Output the (X, Y) coordinate of the center of the cell containing the given text.  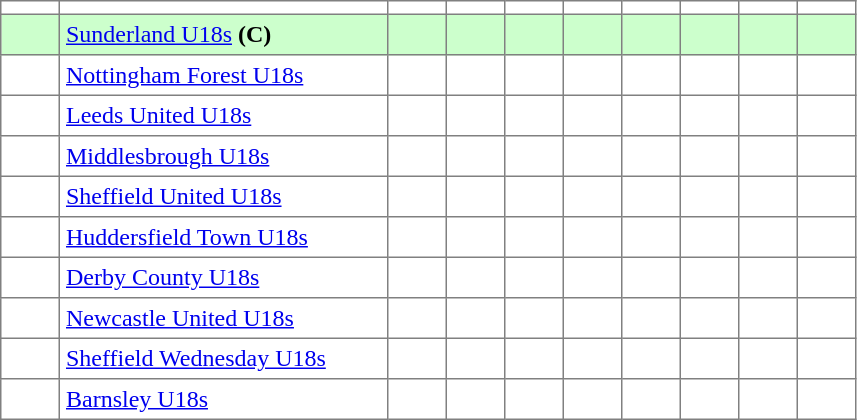
Nottingham Forest U18s (223, 75)
Barnsley U18s (223, 399)
Derby County U18s (223, 277)
Huddersfield Town U18s (223, 237)
Middlesbrough U18s (223, 156)
Leeds United U18s (223, 115)
Sunderland U18s (C) (223, 34)
Sheffield Wednesday U18s (223, 358)
Newcastle United U18s (223, 318)
Sheffield United U18s (223, 196)
